For the text-containing cell, return its midpoint in (X, Y) coordinate format. 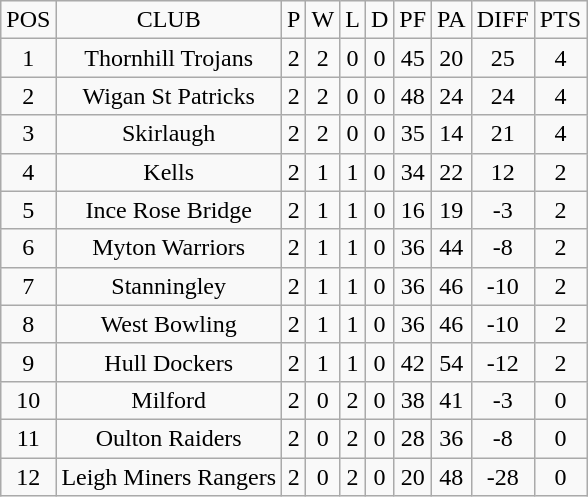
25 (502, 58)
45 (413, 58)
11 (28, 438)
PA (452, 20)
44 (452, 248)
D (379, 20)
CLUB (169, 20)
-12 (502, 362)
L (353, 20)
Leigh Miners Rangers (169, 477)
34 (413, 172)
21 (502, 134)
PF (413, 20)
Ince Rose Bridge (169, 210)
Hull Dockers (169, 362)
22 (452, 172)
7 (28, 286)
Thornhill Trojans (169, 58)
5 (28, 210)
28 (413, 438)
West Bowling (169, 324)
POS (28, 20)
3 (28, 134)
42 (413, 362)
P (294, 20)
9 (28, 362)
DIFF (502, 20)
14 (452, 134)
16 (413, 210)
Kells (169, 172)
Milford (169, 400)
Stanningley (169, 286)
19 (452, 210)
6 (28, 248)
8 (28, 324)
Myton Warriors (169, 248)
PTS (560, 20)
38 (413, 400)
-28 (502, 477)
Oulton Raiders (169, 438)
41 (452, 400)
W (323, 20)
Wigan St Patricks (169, 96)
35 (413, 134)
Skirlaugh (169, 134)
10 (28, 400)
54 (452, 362)
